Provide the (X, Y) coordinate of the cell's center where the given text is located.  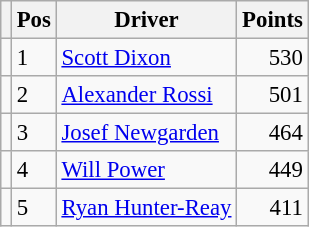
Will Power (146, 170)
5 (34, 208)
Ryan Hunter-Reay (146, 208)
Josef Newgarden (146, 133)
Alexander Rossi (146, 95)
Points (272, 20)
501 (272, 95)
Scott Dixon (146, 58)
449 (272, 170)
3 (34, 133)
4 (34, 170)
530 (272, 58)
411 (272, 208)
1 (34, 58)
Pos (34, 20)
464 (272, 133)
Driver (146, 20)
2 (34, 95)
